Identify which cell holds the provided text, then report its (X, Y) central coordinate. 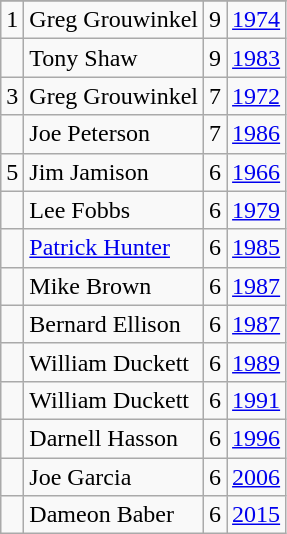
1989 (256, 362)
1986 (256, 134)
1996 (256, 438)
1 (12, 20)
1974 (256, 20)
3 (12, 96)
Jim Jamison (114, 172)
Joe Garcia (114, 477)
1991 (256, 400)
Tony Shaw (114, 58)
Dameon Baber (114, 515)
Joe Peterson (114, 134)
2015 (256, 515)
Darnell Hasson (114, 438)
Lee Fobbs (114, 210)
1979 (256, 210)
Bernard Ellison (114, 324)
Patrick Hunter (114, 248)
1983 (256, 58)
2006 (256, 477)
Mike Brown (114, 286)
1985 (256, 248)
5 (12, 172)
1972 (256, 96)
1966 (256, 172)
